Return [X, Y] of the center of cell containing provided text 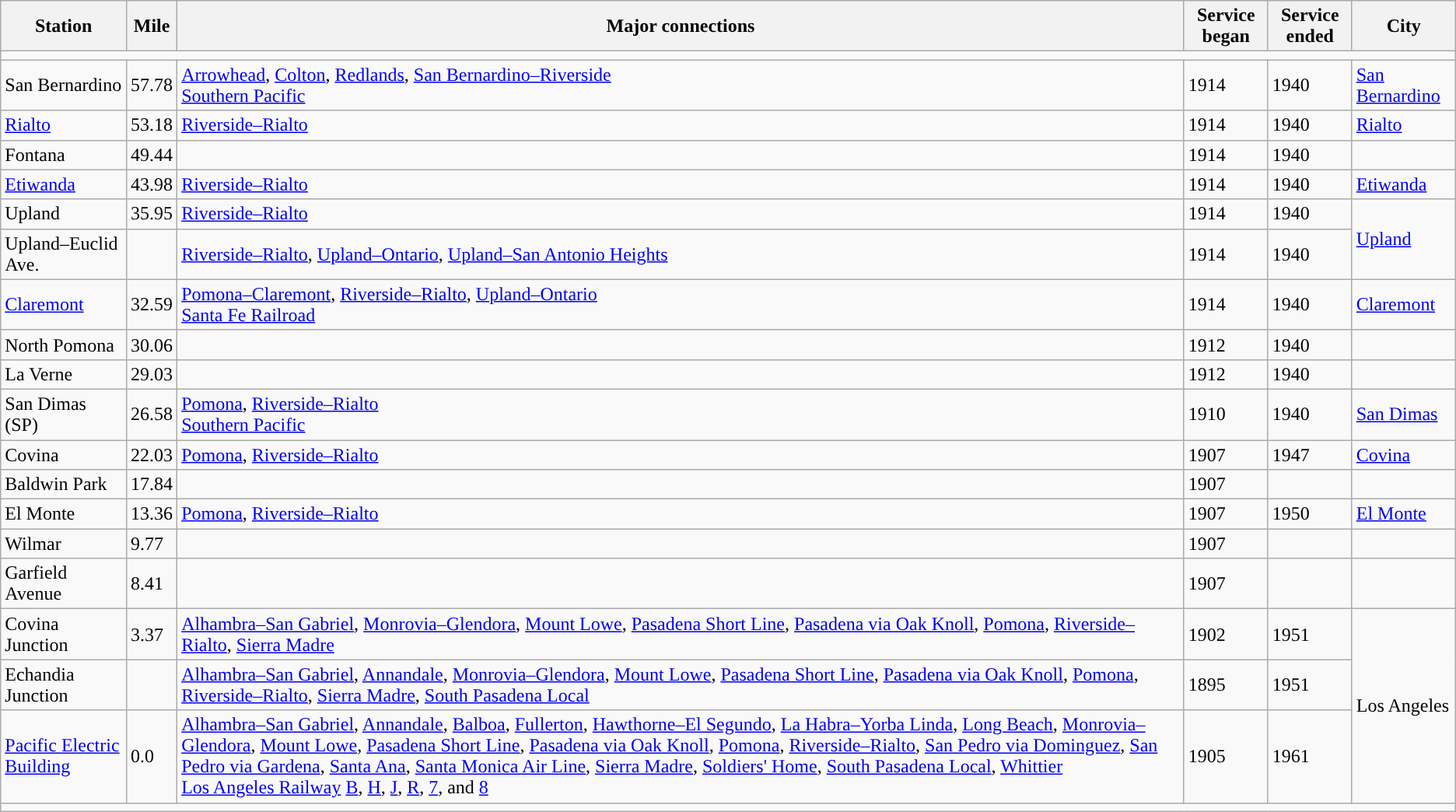
29.03 [152, 374]
3.37 [152, 635]
Mile [152, 26]
1902 [1226, 635]
57.78 [152, 86]
Alhambra–San Gabriel, Monrovia–Glendora, Mount Lowe, Pasadena Short Line, Pasadena via Oak Knoll, Pomona, Riverside–Rialto, Sierra Madre [681, 635]
1961 [1310, 756]
Pomona, Riverside–RialtoSouthern Pacific [681, 414]
9.77 [152, 544]
1950 [1310, 514]
1947 [1310, 455]
43.98 [152, 184]
8.41 [152, 583]
Covina Junction [64, 635]
53.18 [152, 125]
Arrowhead, Colton, Redlands, San Bernardino–RiversideSouthern Pacific [681, 86]
1905 [1226, 756]
Baldwin Park [64, 485]
North Pomona [64, 345]
1895 [1226, 684]
Pomona–Claremont, Riverside–Rialto, Upland–OntarioSanta Fe Railroad [681, 305]
Pacific Electric Building [64, 756]
49.44 [152, 155]
1910 [1226, 414]
San Dimas [1403, 414]
Los Angeles [1403, 706]
35.95 [152, 214]
13.36 [152, 514]
San Dimas (SP) [64, 414]
22.03 [152, 455]
Service began [1226, 26]
City [1403, 26]
Major connections [681, 26]
Echandia Junction [64, 684]
La Verne [64, 374]
Upland–Euclid Ave. [64, 254]
Service ended [1310, 26]
32.59 [152, 305]
0.0 [152, 756]
Fontana [64, 155]
30.06 [152, 345]
Station [64, 26]
17.84 [152, 485]
Riverside–Rialto, Upland–Ontario, Upland–San Antonio Heights [681, 254]
Garfield Avenue [64, 583]
26.58 [152, 414]
Wilmar [64, 544]
